Search for the cell housing the specified text and yield its (x, y) center coordinate. 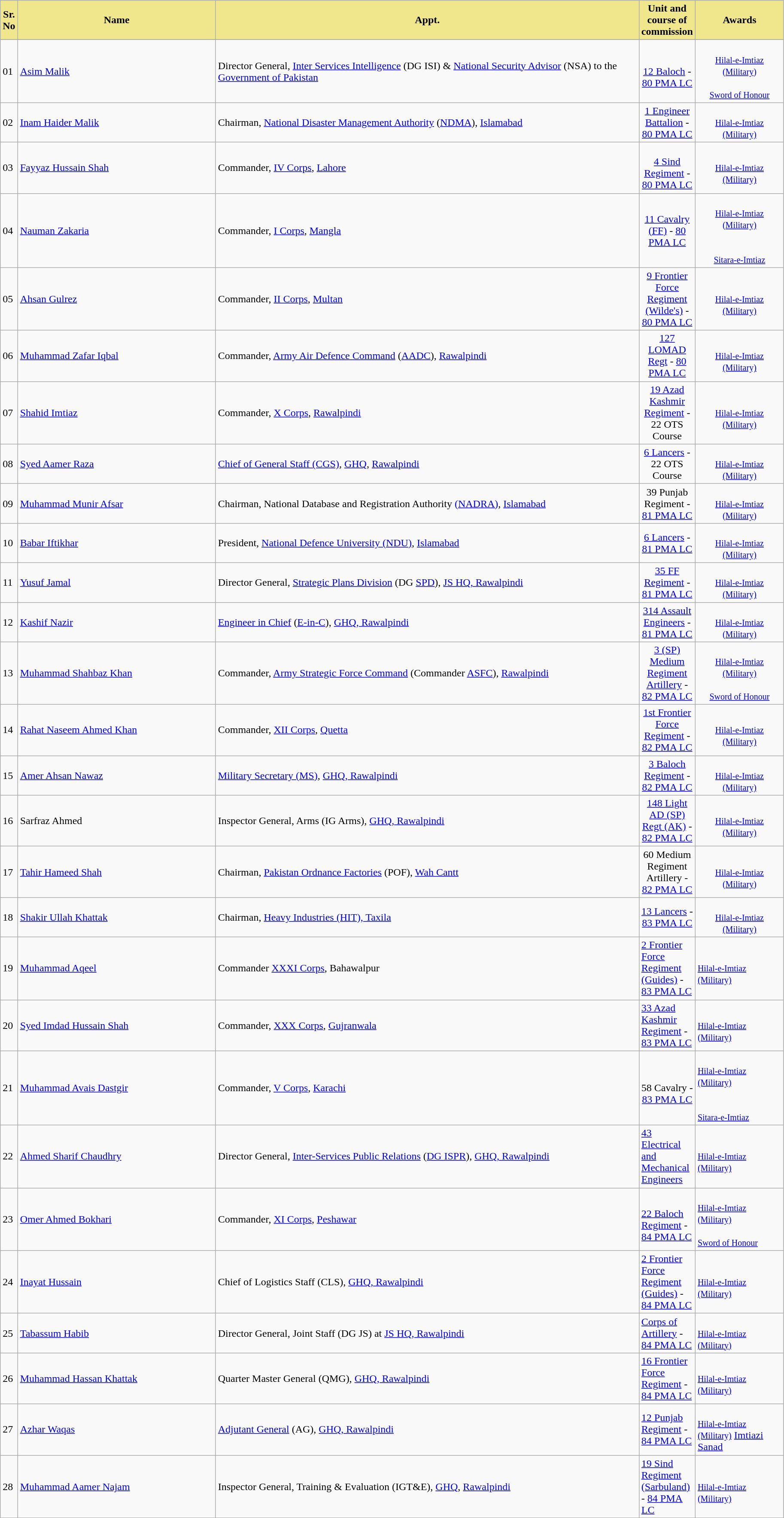
33 Azad Kashmir Regiment - 83 PMA LC (667, 1025)
Commander, II Corps, Multan (427, 299)
9 Frontier Force Regiment (Wilde's) - 80 PMA LC (667, 299)
1st Frontier Force Regiment - 82 PMA LC (667, 730)
12 Punjab Regiment - 84 PMA LC (667, 1429)
1 Engineer Battalion - 80 PMA LC (667, 122)
Chief of General Staff (CGS), GHQ, Rawalpindi (427, 464)
Fayyaz Hussain Shah (117, 167)
Commander XXXI Corps, Bahawalpur (427, 968)
Engineer in Chief (E-in-C), GHQ, Rawalpindi (427, 622)
Quarter Master General (QMG), GHQ, Rawalpindi (427, 1378)
12 Baloch - 80 PMA LC (667, 71)
Inspector General, Arms (IG Arms), GHQ, Rawalpindi (427, 821)
6 Lancers - 22 OTS Course (667, 464)
13 (9, 673)
07 (9, 413)
18 (9, 917)
Chairman, Heavy Industries (HIT), Taxila (427, 917)
Syed Aamer Raza (117, 464)
Appt. (427, 20)
35 FF Regiment - 81 PMA LC (667, 582)
Military Secretary (MS), GHQ, Rawalpindi (427, 776)
Chief of Logistics Staff (CLS), GHQ, Rawalpindi (427, 1282)
Chairman, Pakistan Ordnance Factories (POF), Wah Cantt (427, 872)
3 (SP) Medium Regiment Artillery - 82 PMA LC (667, 673)
Babar Iftikhar (117, 543)
Commander, Army Air Defence Command (AADC), Rawalpindi (427, 356)
Commander, XII Corps, Quetta (427, 730)
60 Medium Regiment Artillery - 82 PMA LC (667, 872)
Commander, V Corps, Karachi (427, 1088)
14 (9, 730)
Commander, Army Strategic Force Command (Commander ASFC), Rawalpindi (427, 673)
Corps of Artillery - 84 PMA LC (667, 1333)
Shahid Imtiaz (117, 413)
Name (117, 20)
Shakir Ullah Khattak (117, 917)
4 Sind Regiment - 80 PMA LC (667, 167)
Commander, X Corps, Rawalpindi (427, 413)
Director General, Joint Staff (DG JS) at JS HQ, Rawalpindi (427, 1333)
2 Frontier Force Regiment (Guides) - 84 PMA LC (667, 1282)
16 (9, 821)
Director General, Inter Services Intelligence (DG ISI) & National Security Advisor (NSA) to the Government of Pakistan (427, 71)
Adjutant General (AG), GHQ, Rawalpindi (427, 1429)
Inspector General, Training & Evaluation (IGT&E), GHQ, Rawalpindi (427, 1486)
12 (9, 622)
Chairman, National Disaster Management Authority (NDMA), Islamabad (427, 122)
Muhammad Shahbaz Khan (117, 673)
Director General, Inter-Services Public Relations (DG ISPR), GHQ, Rawalpindi (427, 1156)
39 Punjab Regiment - 81 PMA LC (667, 503)
Awards (739, 20)
Chairman, National Database and Registration Authority (NADRA), Islamabad (427, 503)
21 (9, 1088)
Yusuf Jamal (117, 582)
27 (9, 1429)
314 Assault Engineers - 81 PMA LC (667, 622)
Hilal-e-Imtiaz (Military) Imtiazi Sanad (739, 1429)
17 (9, 872)
01 (9, 71)
Director General, Strategic Plans Division (DG SPD), JS HQ, Rawalpindi (427, 582)
15 (9, 776)
28 (9, 1486)
08 (9, 464)
Commander, I Corps, Mangla (427, 230)
03 (9, 167)
Amer Ahsan Nawaz (117, 776)
20 (9, 1025)
58 Cavalry - 83 PMA LC (667, 1088)
Commander, IV Corps, Lahore (427, 167)
Syed Imdad Hussain Shah (117, 1025)
10 (9, 543)
06 (9, 356)
Ahsan Gulrez (117, 299)
Inam Haider Malik (117, 122)
Sr. No (9, 20)
19 Azad Kashmir Regiment - 22 OTS Course (667, 413)
11 Cavalry (FF) - 80 PMA LC (667, 230)
Azhar Waqas (117, 1429)
Muhammad Hassan Khattak (117, 1378)
23 (9, 1219)
16 Frontier Force Regiment - 84 PMA LC (667, 1378)
05 (9, 299)
Commander, XXX Corps, Gujranwala (427, 1025)
Ahmed Sharif Chaudhry (117, 1156)
127 LOMAD Regt - 80 PMA LC (667, 356)
22 (9, 1156)
148 Light AD (SP) Regt (AK) - 82 PMA LC (667, 821)
13 Lancers - 83 PMA LC (667, 917)
Unit and course of commission (667, 20)
Kashif Nazir (117, 622)
6 Lancers - 81 PMA LC (667, 543)
Inayat Hussain (117, 1282)
24 (9, 1282)
President, National Defence University (NDU), Islamabad (427, 543)
2 Frontier Force Regiment (Guides) - 83 PMA LC (667, 968)
Muhammad Avais Dastgir (117, 1088)
Tabassum Habib (117, 1333)
09 (9, 503)
Muhammad Zafar Iqbal (117, 356)
Tahir Hameed Shah (117, 872)
Sarfraz Ahmed (117, 821)
Muhammad Aqeel (117, 968)
19 Sind Regiment (Sarbuland) - 84 PMA LC (667, 1486)
Muhammad Aamer Najam (117, 1486)
Muhammad Munir Afsar (117, 503)
04 (9, 230)
Omer Ahmed Bokhari (117, 1219)
19 (9, 968)
Asim Malik (117, 71)
25 (9, 1333)
26 (9, 1378)
43 Electrical and Mechanical Engineers (667, 1156)
22 Baloch Regiment - 84 PMA LC (667, 1219)
02 (9, 122)
Nauman Zakaria (117, 230)
11 (9, 582)
3 Baloch Regiment - 82 PMA LC (667, 776)
Commander, XI Corps, Peshawar (427, 1219)
Rahat Naseem Ahmed Khan (117, 730)
